Provide the (x, y) coordinate of the cell's center where the given text is located.  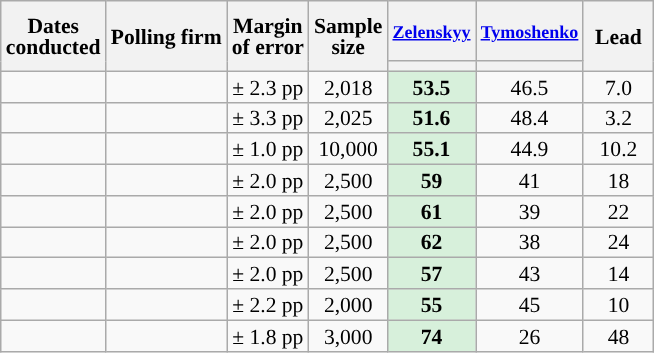
3.2 (618, 118)
14 (618, 274)
48.4 (530, 118)
3,000 (348, 336)
51.6 (431, 118)
± 2.3 pp (268, 86)
55.1 (431, 150)
10 (618, 304)
2,000 (348, 304)
24 (618, 242)
10.2 (618, 150)
62 (431, 242)
26 (530, 336)
Marginof error (268, 36)
Samplesize (348, 36)
2,025 (348, 118)
45 (530, 304)
59 (431, 180)
22 (618, 212)
± 1.8 pp (268, 336)
43 (530, 274)
57 (431, 274)
Lead (618, 36)
46.5 (530, 86)
± 1.0 pp (268, 150)
38 (530, 242)
Zelenskyy (431, 31)
Datesconducted (54, 36)
± 3.3 pp (268, 118)
18 (618, 180)
39 (530, 212)
Polling firm (166, 36)
7.0 (618, 86)
Tymoshenko (530, 31)
± 2.2 pp (268, 304)
55 (431, 304)
44.9 (530, 150)
10,000 (348, 150)
61 (431, 212)
2,018 (348, 86)
74 (431, 336)
48 (618, 336)
53.5 (431, 86)
41 (530, 180)
